Determine the (X, Y) coordinate at the center of the cell enclosing the given text.  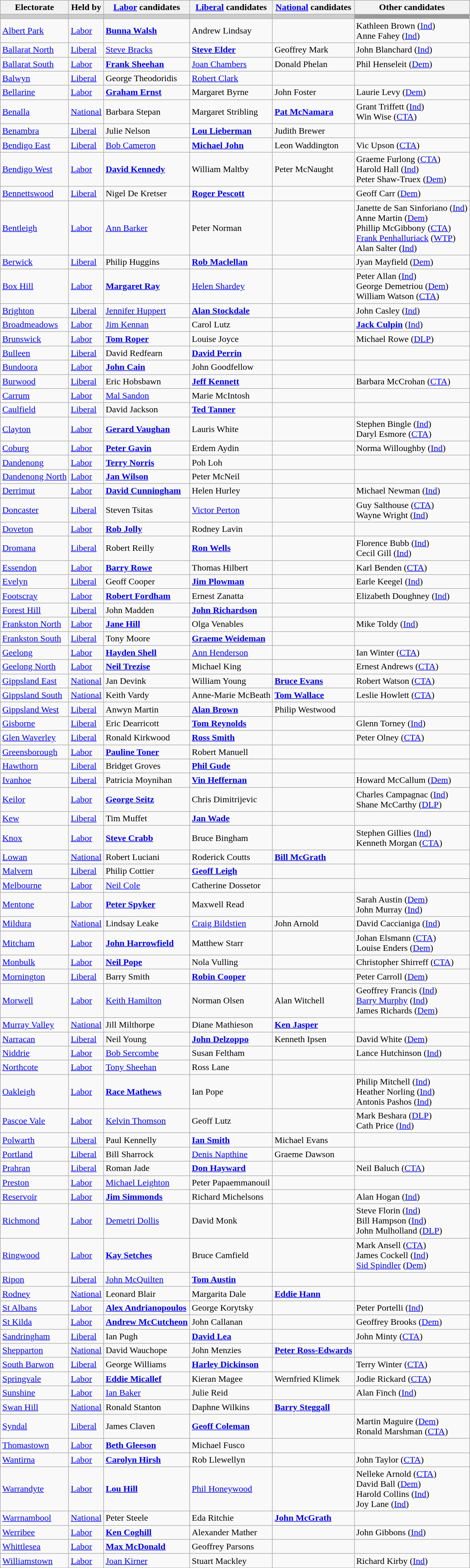
Bunna Walsh (147, 31)
Leonard Blair (147, 1294)
Kieran Magee (231, 1379)
Caulfield (35, 410)
Leslie Howlett (CTA) (412, 695)
Peter Gavin (147, 448)
Michael Rowe (DLP) (412, 339)
Philip Mitchell (Ind) Heather Norling (Ind) Antonis Pashos (Ind) (412, 1092)
Jill Milthorpe (147, 1025)
Neil Baluch (CTA) (412, 1168)
Pauline Toner (147, 752)
Gippsland East (35, 681)
National candidates (314, 7)
Leon Waddington (314, 145)
Carrum (35, 396)
Ronald Kirkwood (147, 737)
Margaret Byrne (231, 92)
Werribee (35, 1532)
Peter Olney (CTA) (412, 737)
Michael Evans (314, 1140)
Niddrie (35, 1053)
John Callanan (231, 1322)
Graham Ernst (147, 92)
Kathleen Brown (Ind) Anne Fahey (Ind) (412, 31)
Held by (86, 7)
Mitcham (35, 943)
Roderick Coutts (231, 857)
Julie Nelson (147, 131)
Barry Rowe (147, 568)
Michael King (231, 667)
Doveton (35, 529)
Ballarat South (35, 64)
Terry Winter (CTA) (412, 1365)
Eric Hobsbawn (147, 381)
Lance Hutchinson (Ind) (412, 1053)
Phil Honeywood (231, 1489)
Neil Young (147, 1039)
Geelong North (35, 667)
Alan Brown (231, 709)
David Monk (231, 1221)
David Caccianiga (Ind) (412, 924)
Eddie Micallef (147, 1379)
Other candidates (412, 7)
Jan Wade (231, 819)
Joan Kirner (147, 1561)
Northcote (35, 1067)
Harley Dickinson (231, 1365)
Ian Pugh (147, 1336)
Bendigo East (35, 145)
Kew (35, 819)
Alan Finch (Ind) (412, 1393)
Richmond (35, 1221)
Bendigo West (35, 169)
David Kennedy (147, 169)
Robert Luciani (147, 857)
Race Mathews (147, 1092)
Florence Bubb (Ind) Cecil Gill (Ind) (412, 548)
Carol Lutz (231, 325)
Catherine Dossetor (231, 885)
Paul Kennelly (147, 1140)
Donald Phelan (314, 64)
David White (Dem) (412, 1039)
Bill McGrath (314, 857)
Portland (35, 1154)
Morwell (35, 1000)
Gippsland West (35, 709)
Peter McNeil (231, 476)
Mark Ansell (CTA) James Cockell (Ind) Sid Spindler (Dem) (412, 1255)
Kay Setches (147, 1255)
Guy Salthouse (CTA) Wayne Wright (Ind) (412, 510)
Barbara McCrohan (CTA) (412, 381)
Coburg (35, 448)
Steve Bracks (147, 50)
Tom Austin (231, 1279)
Don Hayward (231, 1168)
Max McDonald (147, 1546)
Kenneth Ipsen (314, 1039)
Footscray (35, 596)
Bennettswood (35, 193)
Charles Campagnac (Ind) Shane McCarthy (DLP) (412, 799)
Stephen Bingle (Ind) Daryl Esmore (CTA) (412, 429)
John Menzies (231, 1350)
Ronald Stanton (147, 1407)
Liberal candidates (231, 7)
Warrnambool (35, 1518)
Preston (35, 1183)
St Albans (35, 1308)
Peter Carroll (Dem) (412, 976)
Steve Elder (231, 50)
John Harrowfield (147, 943)
Peter Portelli (Ind) (412, 1308)
Tim Muffet (147, 819)
Geoff Cooper (147, 582)
Alan Witchell (314, 1000)
Margarita Dale (231, 1294)
Robert Watson (CTA) (412, 681)
Clayton (35, 429)
Doncaster (35, 510)
Alan Stockdale (231, 311)
Derrimut (35, 491)
Graeme Weideman (231, 638)
Marie McIntosh (231, 396)
David Lea (231, 1336)
Keilor (35, 799)
Stephen Gillies (Ind) Kenneth Morgan (CTA) (412, 838)
Martin Maguire (Dem) Ronald Marshman (CTA) (412, 1426)
Tom Roper (147, 339)
Nelleke Arnold (CTA) David Ball (Dem) Harold Collins (Ind) Joy Lane (Ind) (412, 1489)
Eda Ritchie (231, 1518)
Victor Perton (231, 510)
Hawthorn (35, 766)
John Blanchard (Ind) (412, 50)
John Arnold (314, 924)
Glen Waverley (35, 737)
David Redfearn (147, 353)
Glenn Torney (Ind) (412, 723)
Gerard Vaughan (147, 429)
Greensborough (35, 752)
Melbourne (35, 885)
Jane Hill (147, 624)
Bruce Bingham (231, 838)
Narracan (35, 1039)
Phil Henseleit (Dem) (412, 64)
Wernfried Klimek (314, 1379)
Essendon (35, 568)
Earle Keegel (Ind) (412, 582)
Ken Jasper (314, 1025)
Olga Venables (231, 624)
Elizabeth Doughney (Ind) (412, 596)
Bentleigh (35, 228)
Robert Fordham (147, 596)
Lou Lieberman (231, 131)
Geoff Carr (Dem) (412, 193)
Peter Ross-Edwards (314, 1350)
Geoffrey Francis (Ind) Barry Murphy (Ind) James Richards (Dem) (412, 1000)
Demetri Dollis (147, 1221)
Phil Gude (231, 766)
Sandringham (35, 1336)
Thomastown (35, 1445)
Peter McNaught (314, 169)
Roman Jade (147, 1168)
Nola Vulling (231, 962)
Berwick (35, 262)
Albert Park (35, 31)
Robin Cooper (231, 976)
Geoff Leigh (231, 871)
Keith Vardy (147, 695)
John Cain (147, 367)
Margaret Stribling (231, 112)
Geelong (35, 653)
Neil Cole (147, 885)
George Williams (147, 1365)
John Goodfellow (231, 367)
Sarah Austin (Dem) John Murray (Ind) (412, 904)
Carolyn Hirsh (147, 1460)
David Perrin (231, 353)
Burwood (35, 381)
Malvern (35, 871)
John Minty (CTA) (412, 1336)
Ian Smith (231, 1140)
Stuart Mackley (231, 1561)
Jack Culpin (Ind) (412, 325)
Jim Simmonds (147, 1197)
Jodie Rickard (CTA) (412, 1379)
Ken Coghill (147, 1532)
Craig Bildstien (231, 924)
Benambra (35, 131)
Ross Lane (231, 1067)
Judith Brewer (314, 131)
Alexander Mather (231, 1532)
Julie Reid (231, 1393)
Mal Sandon (147, 396)
Rodney Lavin (231, 529)
Ross Smith (231, 737)
Patricia Moynihan (147, 780)
Michael John (231, 145)
Reservoir (35, 1197)
Lou Hill (147, 1489)
Peter Norman (231, 228)
Sunshine (35, 1393)
Geoffrey Parsons (231, 1546)
Helen Shardey (231, 286)
Labor candidates (147, 7)
William Young (231, 681)
John Taylor (CTA) (412, 1460)
Ian Winter (CTA) (412, 653)
David Cunningham (147, 491)
Robert Reilly (147, 548)
Louise Joyce (231, 339)
Norman Olsen (231, 1000)
Mark Beshara (DLP) Cath Price (Ind) (412, 1121)
Poh Loh (231, 462)
Barry Steggall (314, 1407)
John Foster (314, 92)
Murray Valley (35, 1025)
Neil Trezise (147, 667)
Steve Crabb (147, 838)
Anwyn Martin (147, 709)
John Gibbons (Ind) (412, 1532)
Andrew McCutcheon (147, 1322)
Rodney (35, 1294)
Daphne Wilkins (231, 1407)
Jim Kennan (147, 325)
Terry Norris (147, 462)
Gippsland South (35, 695)
Geoff Coleman (231, 1426)
Richard Michelsons (231, 1197)
Laurie Levy (Dem) (412, 92)
Mornington (35, 976)
Helen Hurley (231, 491)
Nigel De Kretser (147, 193)
Ian Pope (231, 1092)
David Jackson (147, 410)
Christopher Shirreff (CTA) (412, 962)
Prahran (35, 1168)
Diane Mathieson (231, 1025)
Mildura (35, 924)
Bob Sercombe (147, 1053)
Rob Jolly (147, 529)
Frankston North (35, 624)
Ringwood (35, 1255)
Bruce Camfield (231, 1255)
Michael Fusco (231, 1445)
Jan Wilson (147, 476)
Graeme Furlong (CTA) Harold Hall (Ind) Peter Shaw-Truex (Dem) (412, 169)
Bridget Groves (147, 766)
Margaret Ray (147, 286)
St Kilda (35, 1322)
Geoffrey Brooks (Dem) (412, 1322)
Gisborne (35, 723)
Lauris White (231, 429)
Forest Hill (35, 610)
Dromana (35, 548)
Maxwell Read (231, 904)
Mike Toldy (Ind) (412, 624)
Lindsay Leake (147, 924)
John McQuilten (147, 1279)
Electorate (35, 7)
Alex Andrianopoulos (147, 1308)
Eric Dearricott (147, 723)
Susan Feltham (231, 1053)
Bill Sharrock (147, 1154)
Erdem Aydin (231, 448)
Bundoora (35, 367)
Eddie Hann (314, 1294)
Dandenong North (35, 476)
Ripon (35, 1279)
Frankston South (35, 638)
Box Hill (35, 286)
Kelvin Thomson (147, 1121)
Robert Clark (231, 78)
Joan Chambers (231, 64)
Tony Moore (147, 638)
Ivanhoe (35, 780)
Keith Hamilton (147, 1000)
Evelyn (35, 582)
Dandenong (35, 462)
Jeff Kennett (231, 381)
Tom Wallace (314, 695)
George Theodoridis (147, 78)
Lowan (35, 857)
Philip Huggins (147, 262)
Ian Baker (147, 1393)
Monbulk (35, 962)
Brunswick (35, 339)
Matthew Starr (231, 943)
Karl Benden (CTA) (412, 568)
John McGrath (314, 1518)
John Madden (147, 610)
Graeme Dawson (314, 1154)
Vin Heffernan (231, 780)
Pat McNamara (314, 112)
Syndal (35, 1426)
Robert Manuell (231, 752)
Grant Triffett (Ind) Win Wise (CTA) (412, 112)
Bellarine (35, 92)
Benalla (35, 112)
Ballarat North (35, 50)
Bob Cameron (147, 145)
Bruce Evans (314, 681)
Knox (35, 838)
John Casley (Ind) (412, 311)
Broadmeadows (35, 325)
Polwarth (35, 1140)
Balwyn (35, 78)
Rob Llewellyn (231, 1460)
Philip Cottier (147, 871)
Ron Wells (231, 548)
Michael Leighton (147, 1183)
Peter Allan (Ind) George Demetriou (Dem) William Watson (CTA) (412, 286)
John Richardson (231, 610)
Michael Newman (Ind) (412, 491)
James Claven (147, 1426)
Chris Dimitrijevic (231, 799)
John Delzoppo (231, 1039)
Ann Barker (147, 228)
Peter Spyker (147, 904)
Jyan Mayfield (Dem) (412, 262)
Brighton (35, 311)
Peter Papaemmanouil (231, 1183)
Williamstown (35, 1561)
Howard McCallum (Dem) (412, 780)
Steve Florin (Ind) Bill Hampson (Ind) John Mulholland (DLP) (412, 1221)
Ernest Zanatta (231, 596)
Geoffrey Mark (314, 50)
Tony Sheehan (147, 1067)
William Maltby (231, 169)
Jim Plowman (231, 582)
Philip Westwood (314, 709)
Whittlesea (35, 1546)
Peter Steele (147, 1518)
Springvale (35, 1379)
Anne-Marie McBeath (231, 695)
Richard Kirby (Ind) (412, 1561)
Johan Elsmann (CTA) Louise Enders (Dem) (412, 943)
Barry Smith (147, 976)
Swan Hill (35, 1407)
David Wauchope (147, 1350)
Ernest Andrews (CTA) (412, 667)
Janette de San Sinforiano (Ind) Anne Martin (Dem) Phillip McGibbony (CTA) Frank Penhalluriack (WTP) Alan Salter (Ind) (412, 228)
Beth Gleeson (147, 1445)
George Korytsky (231, 1308)
Norma Willoughby (Ind) (412, 448)
Frank Sheehan (147, 64)
Roger Pescott (231, 193)
Mentone (35, 904)
Tom Reynolds (231, 723)
Wantirna (35, 1460)
Pascoe Vale (35, 1121)
Rob Maclellan (231, 262)
Barbara Stepan (147, 112)
South Barwon (35, 1365)
George Seitz (147, 799)
Shepparton (35, 1350)
Steven Tsitas (147, 510)
Ann Henderson (231, 653)
Jan Devink (147, 681)
Thomas Hilbert (231, 568)
Ted Tanner (231, 410)
Denis Napthine (231, 1154)
Neil Pope (147, 962)
Warrandyte (35, 1489)
Bulleen (35, 353)
Vic Upson (CTA) (412, 145)
Andrew Lindsay (231, 31)
Alan Hogan (Ind) (412, 1197)
Jennifer Huppert (147, 311)
Oakleigh (35, 1092)
Hayden Shell (147, 653)
Geoff Lutz (231, 1121)
